Extract the [x, y] coordinate from the center of the cell holding the provided text.  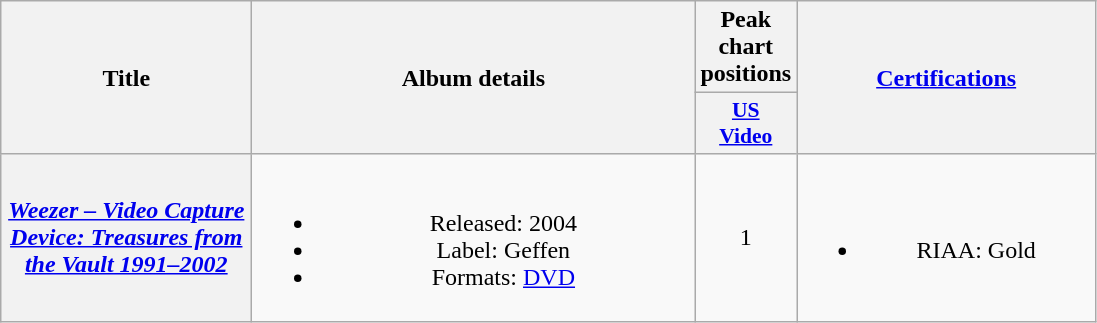
Certifications [946, 78]
Album details [474, 78]
Peak chart positions [746, 47]
RIAA: Gold [946, 238]
1 [746, 238]
Released: 2004Label: GeffenFormats: DVD [474, 238]
USVideo [746, 124]
Weezer – Video Capture Device: Treasures from the Vault 1991–2002 [126, 238]
Title [126, 78]
